Output the [X, Y] coordinate of the center of the cell containing the given text.  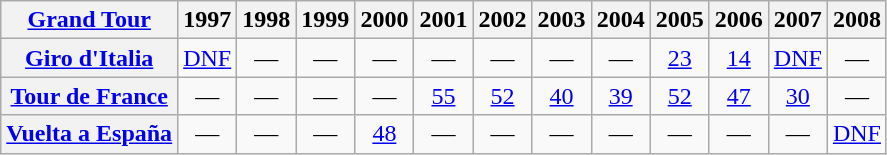
39 [620, 96]
2008 [856, 20]
2004 [620, 20]
2000 [384, 20]
Vuelta a España [90, 134]
14 [738, 58]
30 [798, 96]
Tour de France [90, 96]
2002 [502, 20]
2001 [444, 20]
1998 [266, 20]
47 [738, 96]
2006 [738, 20]
Giro d'Italia [90, 58]
2003 [562, 20]
48 [384, 134]
23 [680, 58]
55 [444, 96]
1999 [326, 20]
2005 [680, 20]
1997 [208, 20]
Grand Tour [90, 20]
2007 [798, 20]
40 [562, 96]
